Determine the [x, y] coordinate at the center of the cell enclosing the given text.  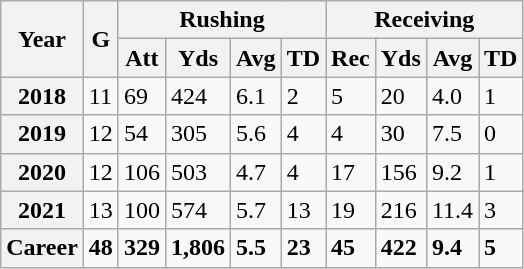
5.6 [256, 134]
Year [42, 39]
329 [142, 248]
9.4 [452, 248]
20 [400, 96]
503 [198, 172]
11 [100, 96]
1,806 [198, 248]
19 [351, 210]
45 [351, 248]
5.7 [256, 210]
17 [351, 172]
Receiving [424, 20]
156 [400, 172]
7.5 [452, 134]
69 [142, 96]
G [100, 39]
0 [501, 134]
424 [198, 96]
2020 [42, 172]
2 [303, 96]
216 [400, 210]
305 [198, 134]
574 [198, 210]
11.4 [452, 210]
2021 [42, 210]
Rec [351, 58]
106 [142, 172]
6.1 [256, 96]
9.2 [452, 172]
23 [303, 248]
2018 [42, 96]
4.0 [452, 96]
54 [142, 134]
Career [42, 248]
5.5 [256, 248]
3 [501, 210]
Att [142, 58]
48 [100, 248]
4.7 [256, 172]
Rushing [222, 20]
2019 [42, 134]
100 [142, 210]
422 [400, 248]
30 [400, 134]
